Return the (x, y) coordinate for the center point of the cell that contains the specified text.  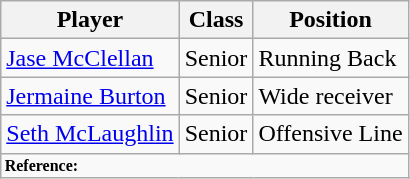
Player (90, 20)
Position (330, 20)
Class (216, 20)
Wide receiver (330, 96)
Offensive Line (330, 134)
Seth McLaughlin (90, 134)
Running Back (330, 58)
Jermaine Burton (90, 96)
Reference: (204, 165)
Jase McClellan (90, 58)
